Pinpoint the cell where the given text exists, returning its (X, Y) midpoint coordinate. 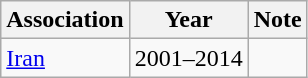
Note (278, 20)
Year (188, 20)
Association (65, 20)
2001–2014 (188, 58)
Iran (65, 58)
